Return (x, y) of the center of cell containing provided text 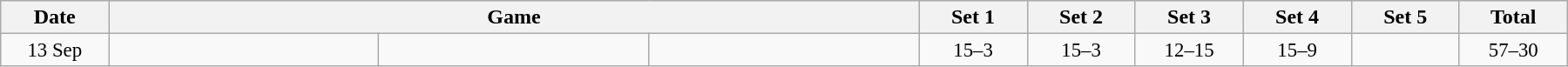
Set 3 (1189, 17)
Date (55, 17)
15–9 (1297, 50)
Set 1 (973, 17)
Game (514, 17)
Set 2 (1081, 17)
Set 5 (1405, 17)
Total (1513, 17)
57–30 (1513, 50)
13 Sep (55, 50)
Set 4 (1297, 17)
12–15 (1189, 50)
